For the text-containing cell, return its midpoint in [x, y] coordinate format. 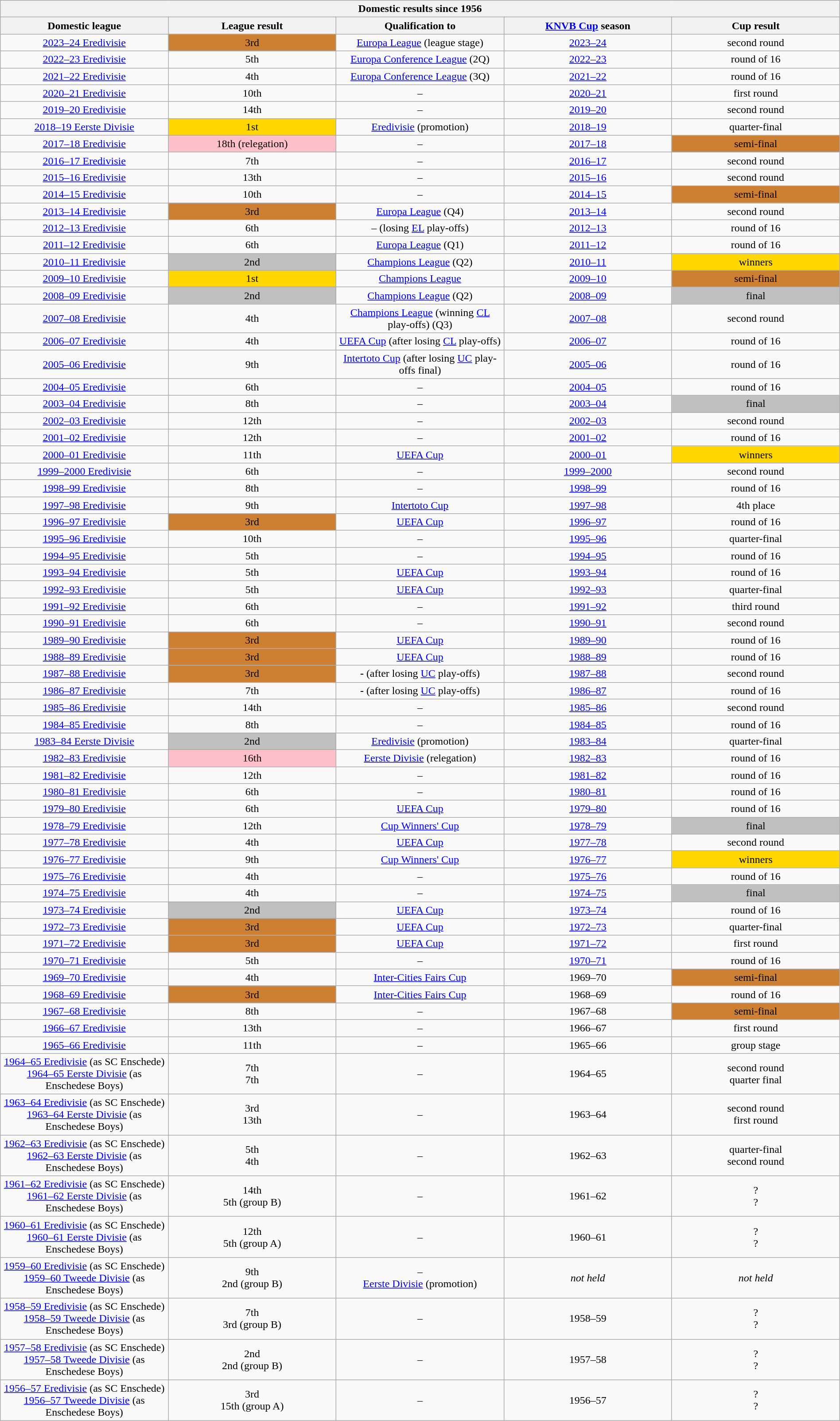
2010–11 Eredivisie [84, 262]
1958–59 [587, 1319]
2023–24 Eredivisie [84, 43]
1969–70 [587, 977]
1965–66 [587, 1045]
group stage [756, 1045]
1983–84 [587, 741]
2017–18 [587, 144]
2008–09 [587, 296]
2021–22 Eredivisie [84, 76]
2011–12 [587, 245]
1963–64 [587, 1115]
UEFA Cup (after losing CL play-offs) [420, 341]
2019–20 Eredivisie [84, 110]
2015–16 Eredivisie [84, 177]
2019–20 [587, 110]
2006–07 [587, 341]
1986–87 [587, 691]
1960–61 Eredivisie (as SC Enschede) 1960–61 Eerste Divisie (as Enschedese Boys) [84, 1237]
1962–63 [587, 1156]
2001–02 [587, 437]
2000–01 Eredivisie [84, 454]
1984–85 [587, 724]
Europa League (Q1) [420, 245]
1961–62 Eredivisie (as SC Enschede) 1961–62 Eerste Divisie (as Enschedese Boys) [84, 1196]
1991–92 [587, 606]
1979–80 Eredivisie [84, 809]
Intertoto Cup (after losing UC play-offs final) [420, 364]
1988–89 [587, 657]
2000–01 [587, 454]
1994–95 [587, 556]
1977–78 [587, 843]
1957–58 Eredivisie (as SC Enschede) 1957–58 Tweede Divisie (as Enschedese Boys) [84, 1359]
Europa League (league stage) [420, 43]
1966–67 [587, 1028]
1978–79 Eredivisie [84, 826]
2002–03 [587, 421]
1966–67 Eredivisie [84, 1028]
1990–91 [587, 623]
third round [756, 606]
1999–2000 Eredivisie [84, 471]
7th 7th [253, 1074]
1964–65 Eredivisie (as SC Enschede) 1964–65 Eerste Divisie (as Enschedese Boys) [84, 1074]
1960–61 [587, 1237]
1985–86 [587, 707]
14th 5th (group B) [253, 1196]
2017–18 Eredivisie [84, 144]
1992–93 Eredivisie [84, 589]
1971–72 Eredivisie [84, 944]
1988–89 Eredivisie [84, 657]
2005–06 [587, 364]
Champions League [420, 279]
1976–77 Eredivisie [84, 859]
2012–13 [587, 228]
2015–16 [587, 177]
16th [253, 758]
1986–87 Eredivisie [84, 691]
1961–62 [587, 1196]
1999–2000 [587, 471]
2004–05 [587, 387]
2014–15 Eredivisie [84, 194]
second round first round [756, 1115]
1995–96 [587, 539]
2007–08 Eredivisie [84, 318]
2010–11 [587, 262]
1990–91 Eredivisie [84, 623]
1980–81 Eredivisie [84, 792]
1979–80 [587, 809]
3rd 13th [253, 1115]
2004–05 Eredivisie [84, 387]
5th 4th [253, 1156]
1957–58 [587, 1359]
2003–04 Eredivisie [84, 404]
1985–86 Eredivisie [84, 707]
2013–14 [587, 211]
Europa Conference League (2Q) [420, 59]
2016–17 [587, 160]
2018–19 Eerste Divisie [84, 127]
Champions League (winning CL play-offs) (Q3) [420, 318]
Europa Conference League (3Q) [420, 76]
2nd 2nd (group B) [253, 1359]
3rd 15th (group A) [253, 1400]
1972–73 [587, 927]
1981–82 [587, 775]
18th (relegation) [253, 144]
1996–97 [587, 522]
2013–14 Eredivisie [84, 211]
2023–24 [587, 43]
1978–79 [587, 826]
2002–03 Eredivisie [84, 421]
1977–78 Eredivisie [84, 843]
2012–13 Eredivisie [84, 228]
2021–22 [587, 76]
2022–23 [587, 59]
1993–94 Eredivisie [84, 573]
1982–83 Eredivisie [84, 758]
1991–92 Eredivisie [84, 606]
1989–90 [587, 640]
1967–68 Eredivisie [84, 1011]
Domestic results since 1956 [420, 9]
Intertoto Cup [420, 505]
12th 5th (group A) [253, 1237]
– (losing EL play-offs) [420, 228]
– Eerste Divisie (promotion) [420, 1278]
1970–71 [587, 960]
1983–84 Eerste Divisie [84, 741]
1959–60 Eredivisie (as SC Enschede) 1959–60 Tweede Divisie (as Enschedese Boys) [84, 1278]
2007–08 [587, 318]
1970–71 Eredivisie [84, 960]
1997–98 [587, 505]
2020–21 [587, 93]
1992–93 [587, 589]
1984–85 Eredivisie [84, 724]
2006–07 Eredivisie [84, 341]
1976–77 [587, 859]
1973–74 Eredivisie [84, 910]
1997–98 Eredivisie [84, 505]
1998–99 [587, 488]
1969–70 Eredivisie [84, 977]
1965–66 Eredivisie [84, 1045]
1973–74 [587, 910]
1964–65 [587, 1074]
1972–73 Eredivisie [84, 927]
2009–10 Eredivisie [84, 279]
1989–90 Eredivisie [84, 640]
quarter-final second round [756, 1156]
2005–06 Eredivisie [84, 364]
second round quarter final [756, 1074]
1998–99 Eredivisie [84, 488]
7th 3rd (group B) [253, 1319]
1995–96 Eredivisie [84, 539]
Eerste Divisie (relegation) [420, 758]
2011–12 Eredivisie [84, 245]
1968–69 [587, 994]
Qualification to [420, 26]
1958–59 Eredivisie (as SC Enschede) 1958–59 Tweede Divisie (as Enschedese Boys) [84, 1319]
1980–81 [587, 792]
1974–75 Eredivisie [84, 893]
Europa League (Q4) [420, 211]
Cup result [756, 26]
2018–19 [587, 127]
2003–04 [587, 404]
Domestic league [84, 26]
4th place [756, 505]
1967–68 [587, 1011]
1975–76 [587, 876]
1993–94 [587, 573]
1987–88 [587, 674]
9th 2nd (group B) [253, 1278]
1962–63 Eredivisie (as SC Enschede) 1962–63 Eerste Divisie (as Enschedese Boys) [84, 1156]
2022–23 Eredivisie [84, 59]
1996–97 Eredivisie [84, 522]
2001–02 Eredivisie [84, 437]
1994–95 Eredivisie [84, 556]
2014–15 [587, 194]
1971–72 [587, 944]
1968–69 Eredivisie [84, 994]
2008–09 Eredivisie [84, 296]
1975–76 Eredivisie [84, 876]
2016–17 Eredivisie [84, 160]
1956–57 [587, 1400]
2009–10 [587, 279]
1963–64 Eredivisie (as SC Enschede) 1963–64 Eerste Divisie (as Enschedese Boys) [84, 1115]
1987–88 Eredivisie [84, 674]
1982–83 [587, 758]
2020–21 Eredivisie [84, 93]
1956–57 Eredivisie (as SC Enschede) 1956–57 Tweede Divisie (as Enschedese Boys) [84, 1400]
1974–75 [587, 893]
League result [253, 26]
KNVB Cup season [587, 26]
1981–82 Eredivisie [84, 775]
